Return (x, y) of the center of cell containing provided text 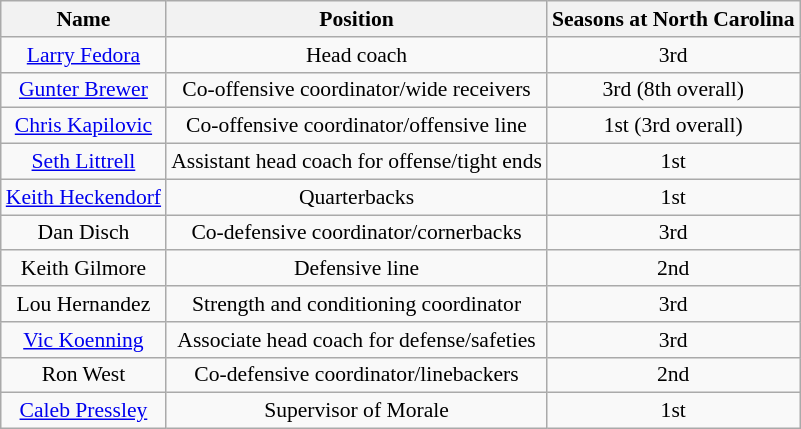
Defensive line (356, 269)
Head coach (356, 55)
Supervisor of Morale (356, 411)
Co-offensive coordinator/wide receivers (356, 90)
Co-defensive coordinator/linebackers (356, 375)
Caleb Pressley (84, 411)
3rd (8th overall) (674, 90)
Lou Hernandez (84, 304)
Associate head coach for defense/safeties (356, 340)
Chris Kapilovic (84, 126)
Seasons at North Carolina (674, 19)
Keith Heckendorf (84, 197)
Larry Fedora (84, 55)
Ron West (84, 375)
Position (356, 19)
Co-offensive coordinator/offensive line (356, 126)
Keith Gilmore (84, 269)
Name (84, 19)
Dan Disch (84, 233)
Co-defensive coordinator/cornerbacks (356, 233)
1st (3rd overall) (674, 126)
Quarterbacks (356, 197)
Vic Koenning (84, 340)
Gunter Brewer (84, 90)
Assistant head coach for offense/tight ends (356, 162)
Seth Littrell (84, 162)
Strength and conditioning coordinator (356, 304)
